Pinpoint the cell where the given text exists, returning its (x, y) midpoint coordinate. 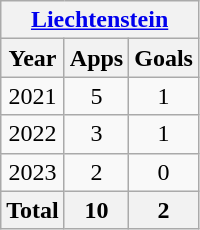
Year (33, 58)
2022 (33, 134)
Goals (164, 58)
3 (96, 134)
2023 (33, 172)
Apps (96, 58)
2021 (33, 96)
Total (33, 210)
0 (164, 172)
Liechtenstein (100, 20)
5 (96, 96)
10 (96, 210)
